Extract the (x, y) coordinate from the center of the cell holding the provided text.  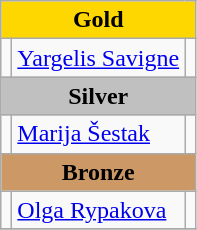
Marija Šestak (98, 134)
Gold (98, 20)
Bronze (98, 172)
Olga Rypakova (98, 210)
Yargelis Savigne (98, 58)
Silver (98, 96)
